Search for the cell housing the specified text and yield its [x, y] center coordinate. 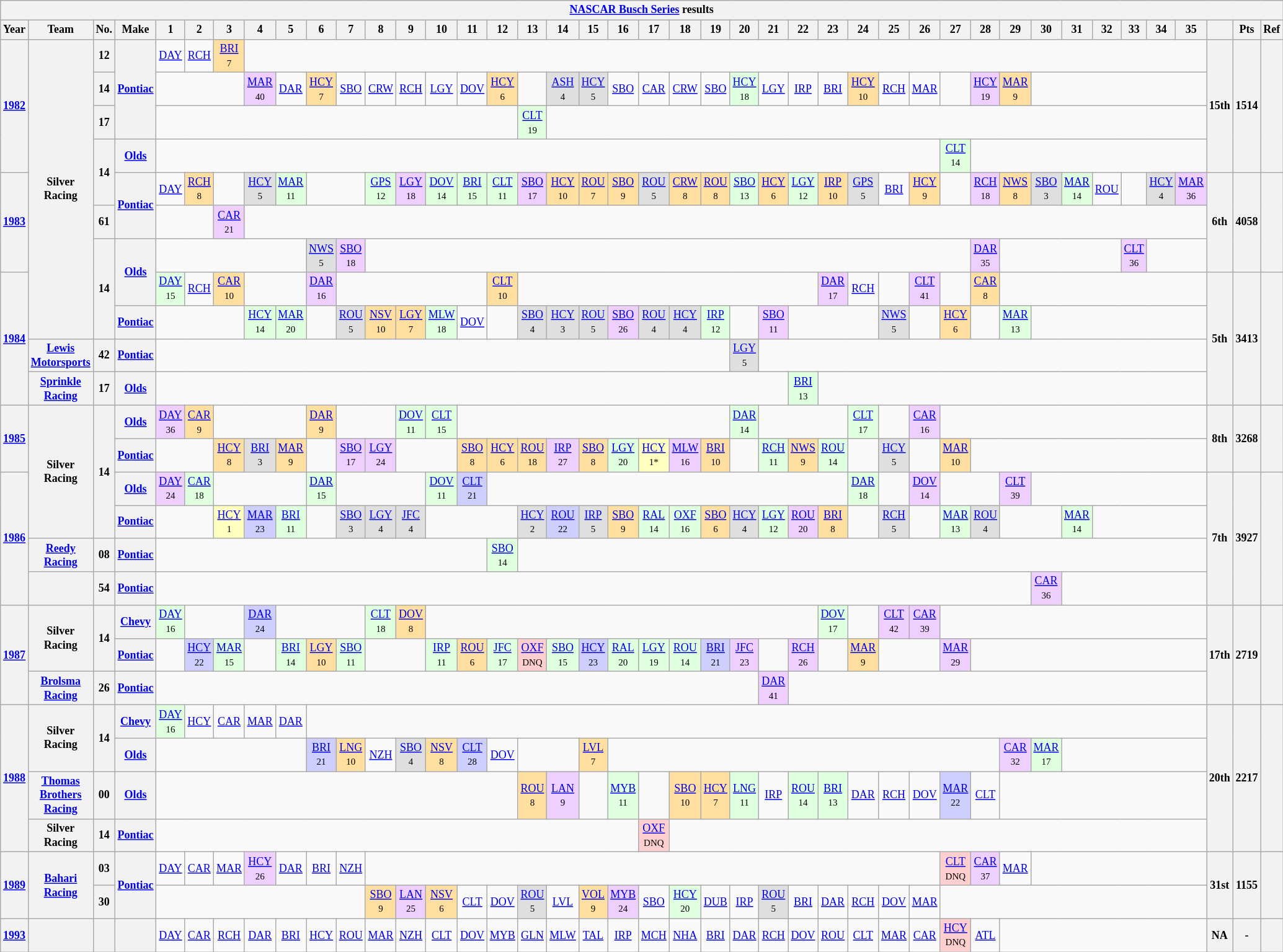
MAR20 [291, 322]
CAR10 [229, 289]
1985 [15, 438]
LAN25 [411, 902]
HCY23 [593, 655]
ROU18 [532, 455]
DAY15 [171, 289]
RAL20 [623, 655]
LGY10 [321, 655]
TAL [593, 935]
HCY22 [200, 655]
ROU20 [804, 522]
BRI7 [229, 56]
MAR11 [291, 189]
BRI8 [833, 522]
CAR16 [925, 422]
Make [135, 30]
CLT28 [473, 755]
MAR10 [956, 455]
OXF16 [685, 522]
MLW18 [442, 322]
Team [61, 30]
SBO13 [744, 189]
NSV6 [442, 902]
CRW8 [685, 189]
CAR36 [1046, 589]
HCY14 [260, 322]
ATL [986, 935]
HCY8 [229, 455]
HCY19 [986, 89]
2719 [1246, 655]
34 [1161, 30]
MCH [654, 935]
MAR15 [229, 655]
1993 [15, 935]
CLT14 [956, 156]
Lewis Motorsports [61, 355]
DAR18 [863, 489]
3268 [1246, 438]
DAR24 [260, 622]
15th [1220, 105]
23 [833, 30]
1989 [15, 886]
BRI14 [291, 655]
RCH18 [986, 189]
NWS9 [804, 455]
DAR16 [321, 289]
Brolsma Racing [61, 688]
3413 [1246, 339]
DAR15 [321, 489]
Reedy Racing [61, 555]
DOV8 [411, 622]
SBO10 [685, 795]
HCY9 [925, 189]
CLT41 [925, 289]
LGY5 [744, 355]
DAY36 [171, 422]
No. [104, 30]
Sprinkle Racing [61, 389]
JFC17 [502, 655]
ROU22 [563, 522]
CAR21 [229, 222]
1155 [1246, 886]
1987 [15, 655]
CLT15 [442, 422]
42 [104, 355]
HCY18 [744, 89]
LGY24 [381, 455]
1982 [15, 105]
3 [229, 30]
13 [532, 30]
ROU6 [473, 655]
21 [774, 30]
NSV10 [381, 322]
CLTDNQ [956, 869]
22 [804, 30]
NASCAR Busch Series results [642, 10]
DAR35 [986, 256]
CAR37 [986, 869]
32 [1106, 30]
HCY2 [532, 522]
IRP11 [442, 655]
6 [321, 30]
MLW16 [685, 455]
MYB [502, 935]
VOL9 [593, 902]
31 [1077, 30]
Ref [1272, 30]
1986 [15, 538]
MAR36 [1191, 189]
CAR18 [200, 489]
4058 [1246, 222]
RCH8 [200, 189]
HCY1 [229, 522]
IRP5 [593, 522]
LVL7 [593, 755]
LNG11 [744, 795]
GLN [532, 935]
LGY19 [654, 655]
10 [442, 30]
HCY1* [654, 455]
7 [351, 30]
LGY7 [411, 322]
NA [1220, 935]
Year [15, 30]
1514 [1246, 105]
BRI15 [473, 189]
DAR41 [774, 688]
GPS5 [863, 189]
RCH26 [804, 655]
DUB [716, 902]
18 [685, 30]
LGY4 [381, 522]
1983 [15, 222]
MAR17 [1046, 755]
MAR29 [956, 655]
9 [411, 30]
NSV8 [442, 755]
MAR40 [260, 89]
SBO15 [563, 655]
MAR22 [956, 795]
19 [716, 30]
HCYDNQ [956, 935]
MYB24 [623, 902]
HCY20 [685, 902]
CLT36 [1134, 256]
2 [200, 30]
IRP10 [833, 189]
RAL14 [654, 522]
IRP27 [563, 455]
33 [1134, 30]
ROU7 [593, 189]
BRI3 [260, 455]
CLT17 [863, 422]
LNG10 [351, 755]
SBO26 [623, 322]
11 [473, 30]
CLT19 [532, 122]
1984 [15, 339]
24 [863, 30]
IRP12 [716, 322]
DAY24 [171, 489]
- [1246, 935]
SBO18 [351, 256]
HCY3 [563, 322]
Bahari Racing [61, 886]
RCH11 [774, 455]
8th [1220, 438]
2217 [1246, 779]
MAR23 [260, 522]
CAR8 [986, 289]
8 [381, 30]
Thomas Brothers Racing [61, 795]
03 [104, 869]
5th [1220, 339]
RCH5 [894, 522]
CLT10 [502, 289]
MLW [563, 935]
DAR17 [833, 289]
CAR39 [925, 622]
61 [104, 222]
JFC4 [411, 522]
ASH4 [563, 89]
4 [260, 30]
JFC23 [744, 655]
CAR9 [200, 422]
6th [1220, 222]
1988 [15, 779]
5 [291, 30]
15 [593, 30]
31st [1220, 886]
29 [1015, 30]
28 [986, 30]
SBO14 [502, 555]
DOV17 [833, 622]
CLT21 [473, 489]
DAR14 [744, 422]
NWS8 [1015, 189]
NHA [685, 935]
CLT18 [381, 622]
17th [1220, 655]
08 [104, 555]
CAR32 [1015, 755]
16 [623, 30]
20 [744, 30]
25 [894, 30]
LAN9 [563, 795]
CLT11 [502, 189]
GPS12 [381, 189]
3927 [1246, 538]
Pts [1246, 30]
LVL [563, 902]
7th [1220, 538]
HCY26 [260, 869]
SBO6 [716, 522]
CLT42 [894, 622]
DAR9 [321, 422]
BRI10 [716, 455]
LGY18 [411, 189]
54 [104, 589]
MYB11 [623, 795]
35 [1191, 30]
CLT39 [1015, 489]
BRI11 [291, 522]
LGY20 [623, 455]
1 [171, 30]
00 [104, 795]
20th [1220, 779]
27 [956, 30]
